Identify which cell holds the provided text, then report its [x, y] central coordinate. 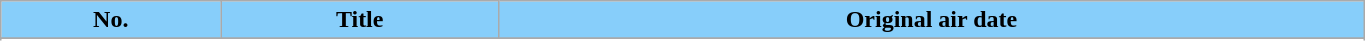
Title [360, 20]
No. [111, 20]
Original air date [932, 20]
